Locate the cell with the specified text and output its [X, Y] center coordinate. 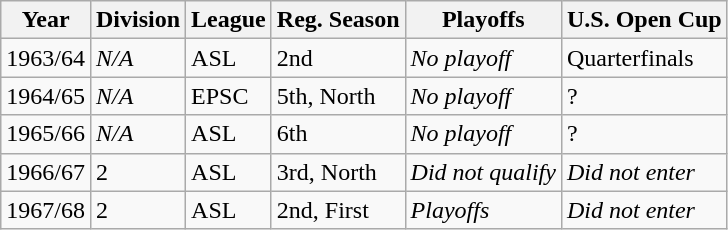
Did not qualify [483, 172]
Division [138, 20]
1963/64 [46, 58]
5th, North [338, 96]
Quarterfinals [644, 58]
1966/67 [46, 172]
League [229, 20]
Year [46, 20]
1965/66 [46, 134]
Reg. Season [338, 20]
1964/65 [46, 96]
2nd, First [338, 210]
EPSC [229, 96]
U.S. Open Cup [644, 20]
3rd, North [338, 172]
6th [338, 134]
2nd [338, 58]
1967/68 [46, 210]
